Determine the (x, y) coordinate at the center of the cell enclosing the given text.  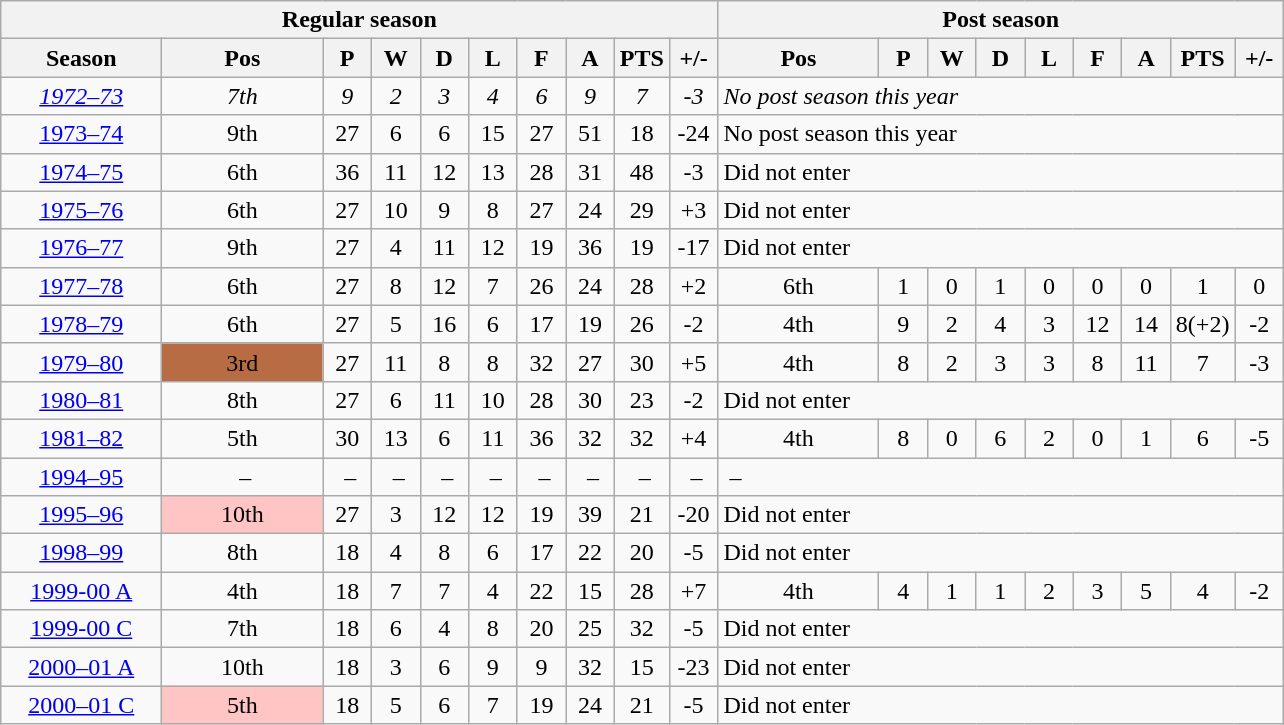
51 (590, 134)
+4 (694, 438)
-23 (694, 667)
31 (590, 172)
1999-00 C (82, 629)
3rd (242, 362)
1981–82 (82, 438)
23 (642, 400)
1994–95 (82, 477)
1974–75 (82, 172)
1975–76 (82, 210)
1998–99 (82, 553)
1980–81 (82, 400)
2000–01 C (82, 705)
Post season (1001, 20)
1973–74 (82, 134)
2000–01 A (82, 667)
39 (590, 515)
-24 (694, 134)
25 (590, 629)
48 (642, 172)
1979–80 (82, 362)
-20 (694, 515)
+7 (694, 591)
-17 (694, 248)
16 (444, 324)
29 (642, 210)
1999-00 A (82, 591)
+3 (694, 210)
1976–77 (82, 248)
1972–73 (82, 96)
+5 (694, 362)
1995–96 (82, 515)
1977–78 (82, 286)
1978–79 (82, 324)
14 (1146, 324)
+2 (694, 286)
Season (82, 58)
Regular season (360, 20)
8(+2) (1202, 324)
